Search for the cell housing the specified text and yield its [x, y] center coordinate. 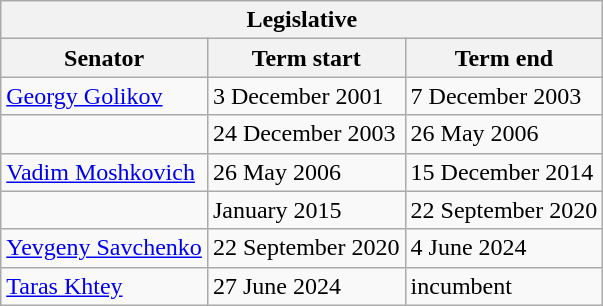
Legislative [302, 20]
27 June 2024 [306, 286]
3 December 2001 [306, 96]
15 December 2014 [504, 172]
Term end [504, 58]
7 December 2003 [504, 96]
Georgy Golikov [104, 96]
Vadim Moshkovich [104, 172]
Yevgeny Savchenko [104, 248]
4 June 2024 [504, 248]
incumbent [504, 286]
Taras Khtey [104, 286]
Senator [104, 58]
24 December 2003 [306, 134]
Term start [306, 58]
January 2015 [306, 210]
